For the text-containing cell, return its midpoint in (x, y) coordinate format. 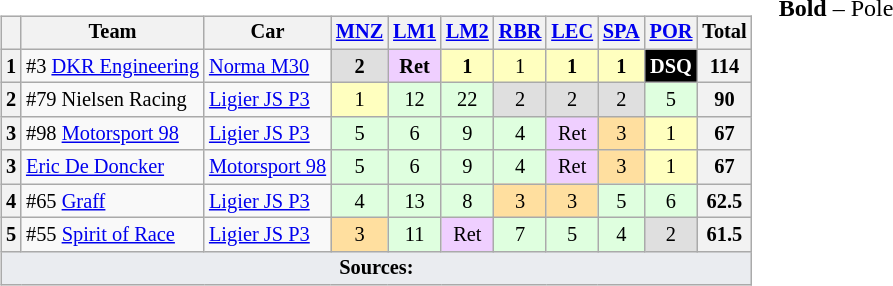
7 (520, 235)
114 (724, 66)
#3 DKR Engineering (112, 66)
22 (468, 100)
Motorsport 98 (268, 167)
SPA (622, 33)
POR (672, 33)
Car (268, 33)
12 (414, 100)
Norma M30 (268, 66)
#79 Nielsen Racing (112, 100)
Team (112, 33)
LM1 (414, 33)
#98 Motorsport 98 (112, 134)
90 (724, 100)
RBR (520, 33)
#65 Graff (112, 201)
MNZ (360, 33)
LEC (572, 33)
Total (724, 33)
13 (414, 201)
DSQ (672, 66)
#55 Spirit of Race (112, 235)
Sources: (376, 268)
Eric De Doncker (112, 167)
LM2 (468, 33)
8 (468, 201)
62.5 (724, 201)
11 (414, 235)
61.5 (724, 235)
